Output the (x, y) coordinate of the center of the cell containing the given text.  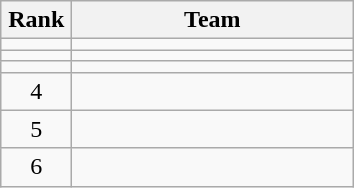
Team (212, 20)
4 (36, 91)
Rank (36, 20)
6 (36, 167)
5 (36, 129)
